Determine the (X, Y) coordinate at the center of the cell enclosing the given text.  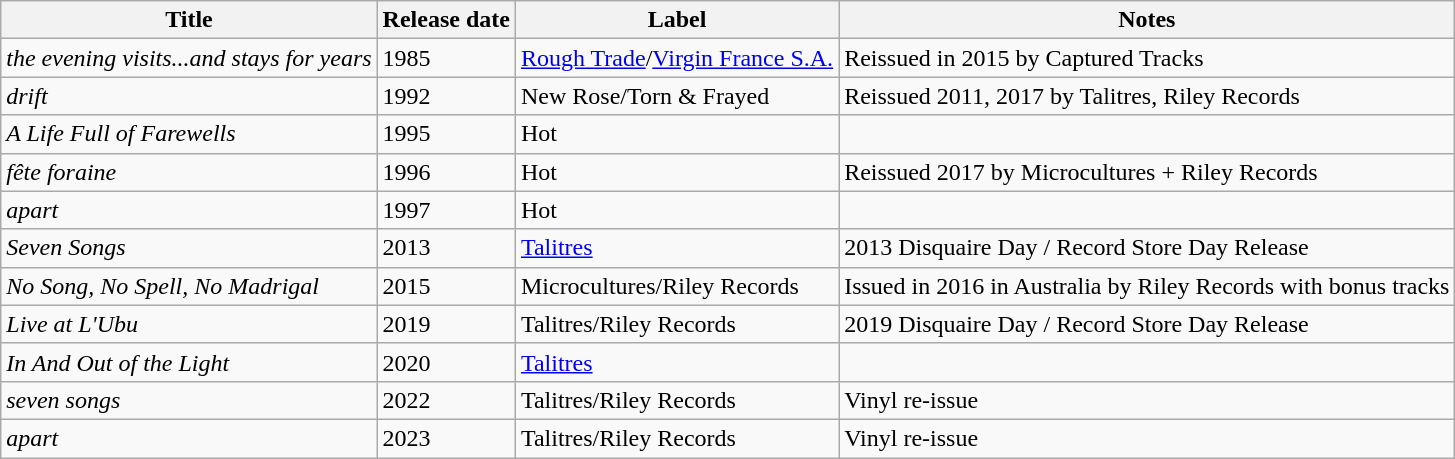
Reissued 2011, 2017 by Talitres, Riley Records (1147, 96)
1997 (446, 210)
Title (189, 20)
2022 (446, 400)
Microcultures/Riley Records (676, 286)
Reissued 2017 by Microcultures + Riley Records (1147, 172)
Reissued in 2015 by Captured Tracks (1147, 58)
the evening visits...and stays for years (189, 58)
1985 (446, 58)
Seven Songs (189, 248)
2013 Disquaire Day / Record Store Day Release (1147, 248)
A Life Full of Farewells (189, 134)
2023 (446, 438)
Issued in 2016 in Australia by Riley Records with bonus tracks (1147, 286)
2019 (446, 324)
2019 Disquaire Day / Record Store Day Release (1147, 324)
seven songs (189, 400)
New Rose/Torn & Frayed (676, 96)
fête foraine (189, 172)
No Song, No Spell, No Madrigal (189, 286)
drift (189, 96)
Notes (1147, 20)
Label (676, 20)
2015 (446, 286)
2020 (446, 362)
Rough Trade/Virgin France S.A. (676, 58)
1996 (446, 172)
In And Out of the Light (189, 362)
Release date (446, 20)
2013 (446, 248)
Live at L'Ubu (189, 324)
1995 (446, 134)
1992 (446, 96)
